Locate the cell with the specified text and output its [x, y] center coordinate. 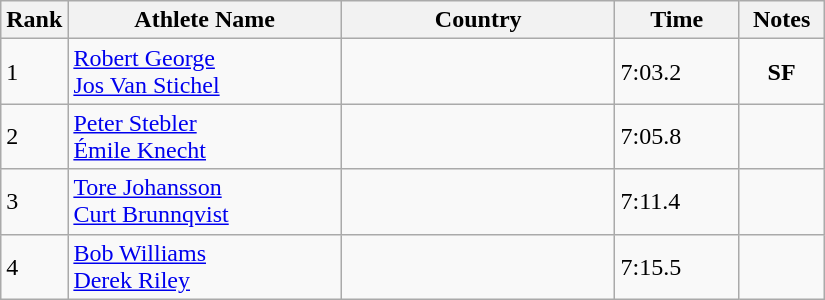
Tore JohanssonCurt Brunnqvist [205, 202]
Peter SteblerÉmile Knecht [205, 136]
Robert GeorgeJos Van Stichel [205, 72]
7:11.4 [677, 202]
Rank [34, 20]
7:03.2 [677, 72]
SF [782, 72]
Time [677, 20]
2 [34, 136]
Athlete Name [205, 20]
Country [478, 20]
7:15.5 [677, 266]
3 [34, 202]
7:05.8 [677, 136]
Bob WilliamsDerek Riley [205, 266]
Notes [782, 20]
1 [34, 72]
4 [34, 266]
